Return the [X, Y] coordinate for the center point of the cell that contains the specified text.  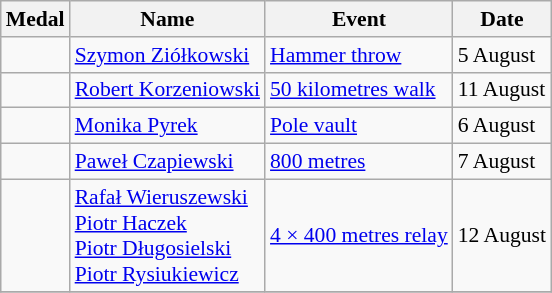
Paweł Czapiewski [168, 162]
50 kilometres walk [359, 90]
800 metres [359, 162]
Event [359, 19]
Hammer throw [359, 55]
Name [168, 19]
11 August [502, 90]
Monika Pyrek [168, 126]
Szymon Ziółkowski [168, 55]
6 August [502, 126]
5 August [502, 55]
Robert Korzeniowski [168, 90]
Date [502, 19]
Pole vault [359, 126]
12 August [502, 235]
Rafał WieruszewskiPiotr HaczekPiotr DługosielskiPiotr Rysiukiewicz [168, 235]
4 × 400 metres relay [359, 235]
7 August [502, 162]
Medal [36, 19]
